For the text-containing cell, return its midpoint in (X, Y) coordinate format. 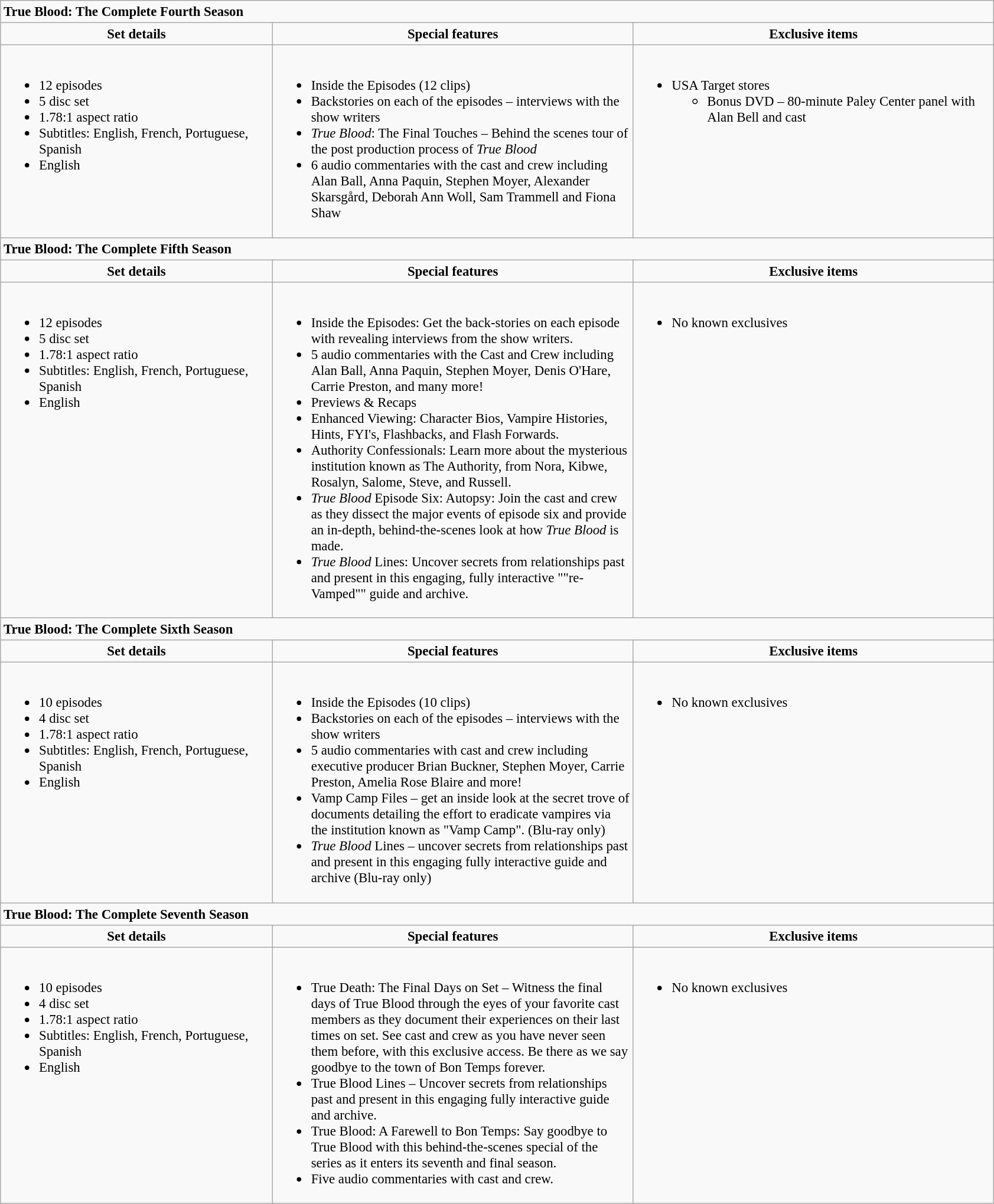
True Blood: The Complete Fourth Season (497, 12)
True Blood: The Complete Seventh Season (497, 914)
True Blood: The Complete Fifth Season (497, 249)
True Blood: The Complete Sixth Season (497, 629)
USA Target storesBonus DVD – 80-minute Paley Center panel with Alan Bell and cast (814, 141)
